Identify which cell holds the provided text, then report its (X, Y) central coordinate. 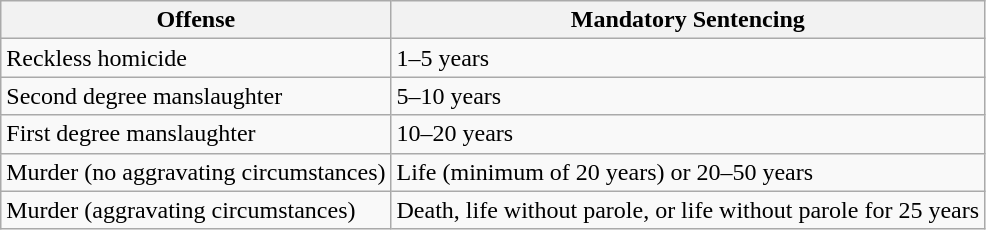
Second degree manslaughter (196, 96)
Life (minimum of 20 years) or 20–50 years (688, 172)
1–5 years (688, 58)
10–20 years (688, 134)
Death, life without parole, or life without parole for 25 years (688, 210)
Murder (aggravating circumstances) (196, 210)
Offense (196, 20)
Reckless homicide (196, 58)
First degree manslaughter (196, 134)
Mandatory Sentencing (688, 20)
Murder (no aggravating circumstances) (196, 172)
5–10 years (688, 96)
